Identify which cell holds the provided text, then report its [x, y] central coordinate. 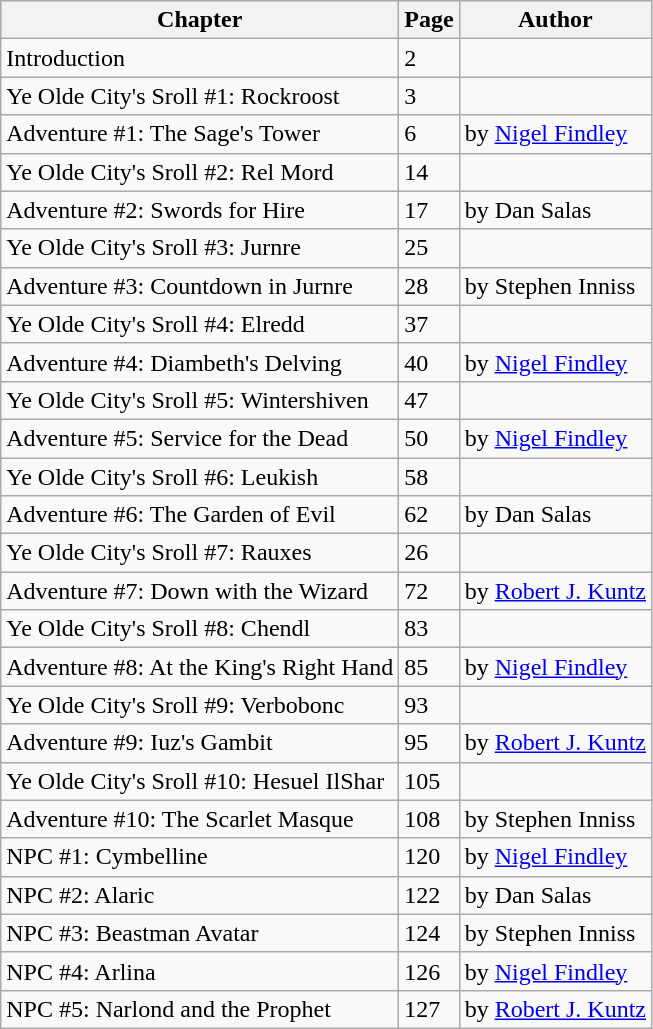
83 [429, 629]
2 [429, 58]
26 [429, 553]
58 [429, 477]
Ye Olde City's Sroll #7: Rauxes [200, 553]
Adventure #1: The Sage's Tower [200, 134]
62 [429, 515]
124 [429, 933]
Adventure #6: The Garden of Evil [200, 515]
17 [429, 210]
Ye Olde City's Sroll #3: Jurnre [200, 248]
Ye Olde City's Sroll #8: Chendl [200, 629]
47 [429, 400]
Ye Olde City's Sroll #10: Hesuel IlShar [200, 781]
127 [429, 1009]
72 [429, 591]
Adventure #9: Iuz's Gambit [200, 743]
Ye Olde City's Sroll #2: Rel Mord [200, 172]
6 [429, 134]
Adventure #2: Swords for Hire [200, 210]
50 [429, 438]
108 [429, 819]
Ye Olde City's Sroll #6: Leukish [200, 477]
Adventure #7: Down with the Wizard [200, 591]
85 [429, 667]
Adventure #4: Diambeth's Delving [200, 362]
Adventure #5: Service for the Dead [200, 438]
105 [429, 781]
NPC #4: Arlina [200, 971]
Ye Olde City's Sroll #4: Elredd [200, 324]
Ye Olde City's Sroll #1: Rockroost [200, 96]
37 [429, 324]
120 [429, 857]
3 [429, 96]
NPC #1: Cymbelline [200, 857]
Adventure #3: Countdown in Jurnre [200, 286]
Ye Olde City's Sroll #9: Verbobonc [200, 705]
93 [429, 705]
Adventure #10: The Scarlet Masque [200, 819]
28 [429, 286]
Author [555, 20]
Ye Olde City's Sroll #5: Wintershiven [200, 400]
Chapter [200, 20]
Adventure #8: At the King's Right Hand [200, 667]
NPC #3: Beastman Avatar [200, 933]
126 [429, 971]
122 [429, 895]
Introduction [200, 58]
25 [429, 248]
Page [429, 20]
NPC #5: Narlond and the Prophet [200, 1009]
40 [429, 362]
NPC #2: Alaric [200, 895]
14 [429, 172]
95 [429, 743]
